For the text-containing cell, return its midpoint in (x, y) coordinate format. 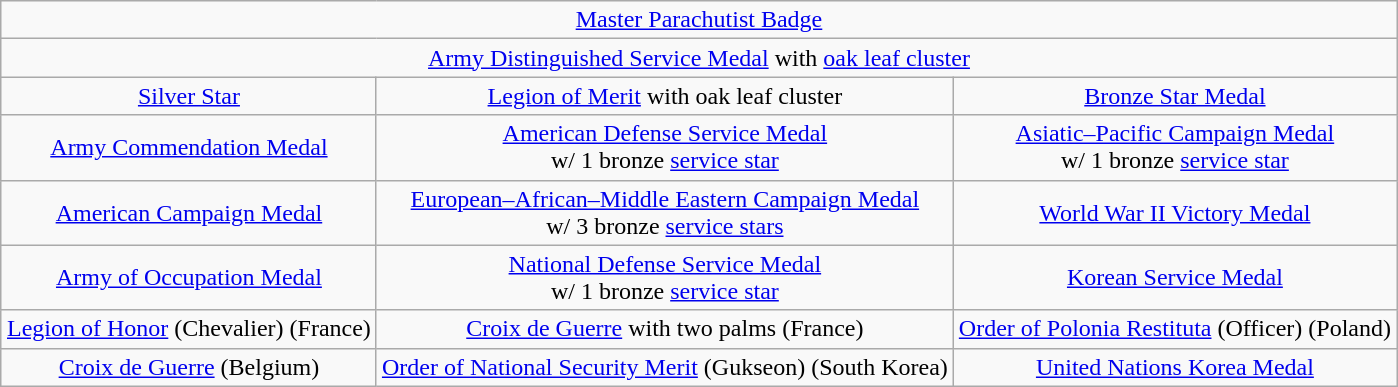
Order of National Security Merit (Gukseon) (South Korea) (664, 367)
Army Distinguished Service Medal with oak leaf cluster (698, 58)
Order of Polonia Restituta (Officer) (Poland) (1174, 329)
European–African–Middle Eastern Campaign Medalw/ 3 bronze service stars (664, 212)
World War II Victory Medal (1174, 212)
Croix de Guerre (Belgium) (188, 367)
Asiatic–Pacific Campaign Medalw/ 1 bronze service star (1174, 148)
Croix de Guerre with two palms (France) (664, 329)
Army Commendation Medal (188, 148)
Silver Star (188, 96)
American Defense Service Medalw/ 1 bronze service star (664, 148)
Korean Service Medal (1174, 278)
Legion of Merit with oak leaf cluster (664, 96)
Bronze Star Medal (1174, 96)
National Defense Service Medalw/ 1 bronze service star (664, 278)
Legion of Honor (Chevalier) (France) (188, 329)
Master Parachutist Badge (698, 20)
United Nations Korea Medal (1174, 367)
American Campaign Medal (188, 212)
Army of Occupation Medal (188, 278)
